Scan for the cell matching the given text and deliver its (X, Y) coordinate at center. 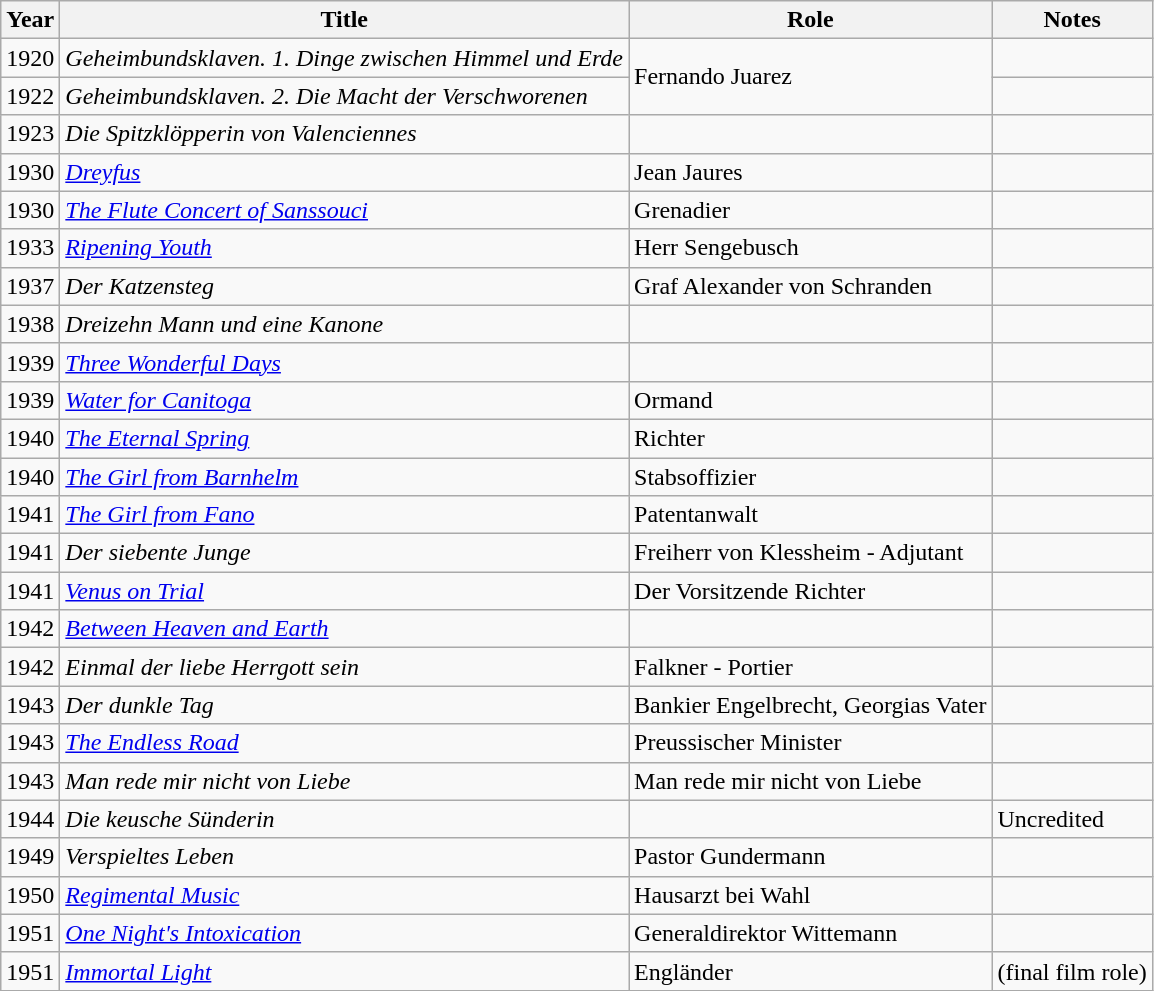
Three Wonderful Days (344, 362)
1949 (30, 857)
The Girl from Barnhelm (344, 477)
Verspieltes Leben (344, 857)
Year (30, 20)
1933 (30, 248)
Patentanwalt (810, 515)
Die Spitzklöpperin von Valenciennes (344, 134)
Ormand (810, 400)
The Eternal Spring (344, 438)
Uncredited (1072, 819)
1938 (30, 324)
Der Vorsitzende Richter (810, 591)
Einmal der liebe Herrgott sein (344, 667)
Role (810, 20)
Der Katzensteg (344, 286)
Pastor Gundermann (810, 857)
Ripening Youth (344, 248)
Between Heaven and Earth (344, 629)
Water for Canitoga (344, 400)
Geheimbundsklaven. 1. Dinge zwischen Himmel und Erde (344, 58)
The Flute Concert of Sanssouci (344, 210)
Graf Alexander von Schranden (810, 286)
Immortal Light (344, 971)
1950 (30, 895)
Grenadier (810, 210)
The Girl from Fano (344, 515)
Freiherr von Klessheim - Adjutant (810, 553)
Richter (810, 438)
Die keusche Sünderin (344, 819)
Regimental Music (344, 895)
Fernando Juarez (810, 77)
Generaldirektor Wittemann (810, 933)
Geheimbundsklaven. 2. Die Macht der Verschworenen (344, 96)
Jean Jaures (810, 172)
Herr Sengebusch (810, 248)
(final film role) (1072, 971)
Notes (1072, 20)
1920 (30, 58)
One Night's Intoxication (344, 933)
Dreizehn Mann und eine Kanone (344, 324)
Dreyfus (344, 172)
Title (344, 20)
The Endless Road (344, 743)
1922 (30, 96)
Venus on Trial (344, 591)
1944 (30, 819)
Engländer (810, 971)
Bankier Engelbrecht, Georgias Vater (810, 705)
Stabsoffizier (810, 477)
Falkner - Portier (810, 667)
Der dunkle Tag (344, 705)
1937 (30, 286)
1923 (30, 134)
Hausarzt bei Wahl (810, 895)
Preussischer Minister (810, 743)
Der siebente Junge (344, 553)
